Identify which cell holds the provided text, then report its [x, y] central coordinate. 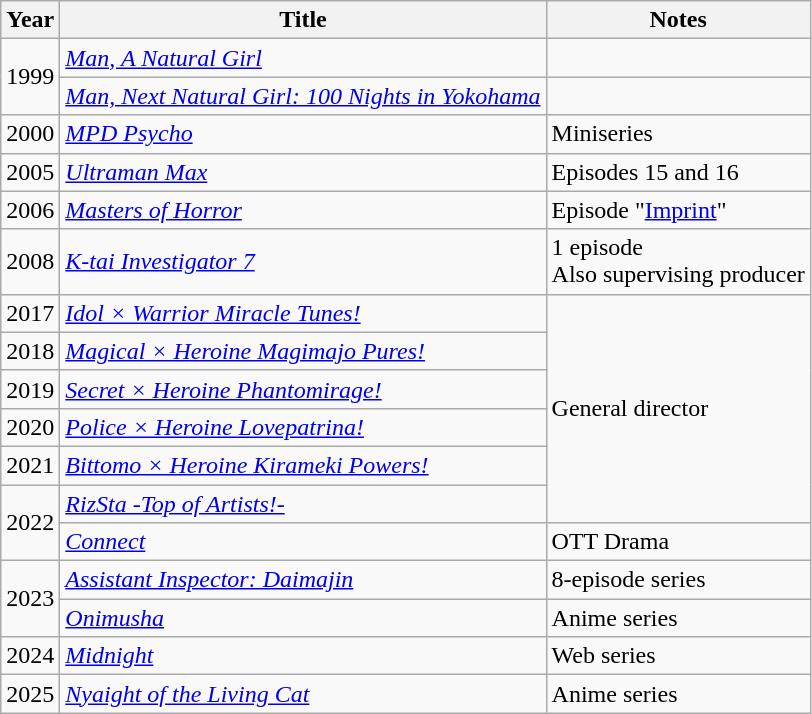
MPD Psycho [303, 134]
2006 [30, 210]
Connect [303, 542]
2019 [30, 389]
Onimusha [303, 618]
2023 [30, 599]
2022 [30, 522]
2000 [30, 134]
Police × Heroine Lovepatrina! [303, 427]
Midnight [303, 656]
2024 [30, 656]
2018 [30, 351]
Assistant Inspector: Daimajin [303, 580]
Year [30, 20]
OTT Drama [678, 542]
1 episodeAlso supervising producer [678, 262]
Bittomo × Heroine Kirameki Powers! [303, 465]
Title [303, 20]
Episode "Imprint" [678, 210]
General director [678, 408]
2017 [30, 313]
8-episode series [678, 580]
Ultraman Max [303, 172]
2008 [30, 262]
Notes [678, 20]
Masters of Horror [303, 210]
Web series [678, 656]
Idol × Warrior Miracle Tunes! [303, 313]
Magical × Heroine Magimajo Pures! [303, 351]
2021 [30, 465]
RizSta -Top of Artists!- [303, 503]
K-tai Investigator 7 [303, 262]
1999 [30, 77]
Secret × Heroine Phantomirage! [303, 389]
2025 [30, 694]
2005 [30, 172]
Miniseries [678, 134]
Man, A Natural Girl [303, 58]
Episodes 15 and 16 [678, 172]
Nyaight of the Living Cat [303, 694]
2020 [30, 427]
Man, Next Natural Girl: 100 Nights in Yokohama [303, 96]
